Extract the (x, y) coordinate from the center of the cell holding the provided text.  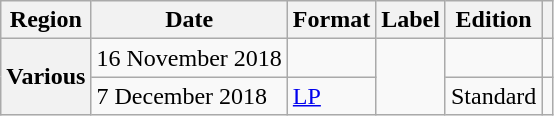
Label (411, 20)
Various (46, 77)
Date (189, 20)
Standard (493, 96)
7 December 2018 (189, 96)
Region (46, 20)
Format (331, 20)
Edition (493, 20)
LP (331, 96)
16 November 2018 (189, 58)
